Return [X, Y] of the center of cell containing provided text 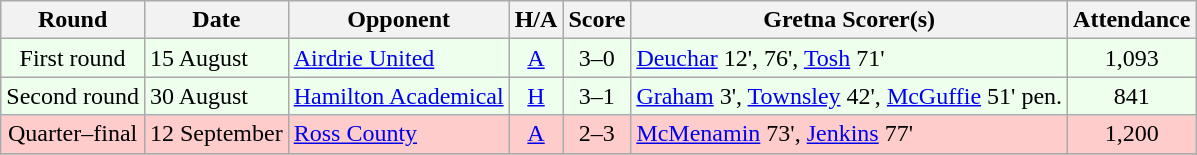
Round [73, 20]
841 [1132, 96]
Hamilton Academical [398, 96]
McMenamin 73', Jenkins 77' [850, 134]
H/A [536, 20]
30 August [216, 96]
Score [597, 20]
First round [73, 58]
1,200 [1132, 134]
Date [216, 20]
Quarter–final [73, 134]
12 September [216, 134]
1,093 [1132, 58]
15 August [216, 58]
Attendance [1132, 20]
Graham 3', Townsley 42', McGuffie 51' pen. [850, 96]
Second round [73, 96]
Airdrie United [398, 58]
Gretna Scorer(s) [850, 20]
3–0 [597, 58]
Deuchar 12', 76', Tosh 71' [850, 58]
Ross County [398, 134]
3–1 [597, 96]
H [536, 96]
Opponent [398, 20]
2–3 [597, 134]
